Detect which cell encompasses the target text, then output its (X, Y) center coordinate. 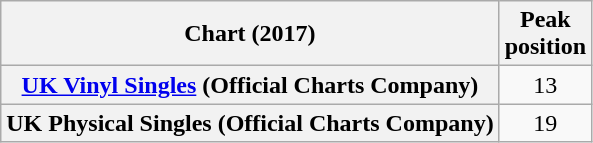
Peakposition (545, 34)
UK Physical Singles (Official Charts Company) (250, 123)
13 (545, 85)
Chart (2017) (250, 34)
19 (545, 123)
UK Vinyl Singles (Official Charts Company) (250, 85)
